Return the (x, y) coordinate for the center point of the cell that contains the specified text.  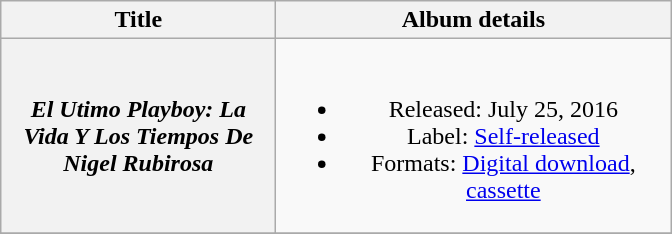
Album details (474, 20)
Released: July 25, 2016Label: Self-releasedFormats: Digital download, cassette (474, 136)
Title (138, 20)
El Utimo Playboy: La Vida Y Los Tiempos De Nigel Rubirosa (138, 136)
